Locate the cell with the specified text and output its [X, Y] center coordinate. 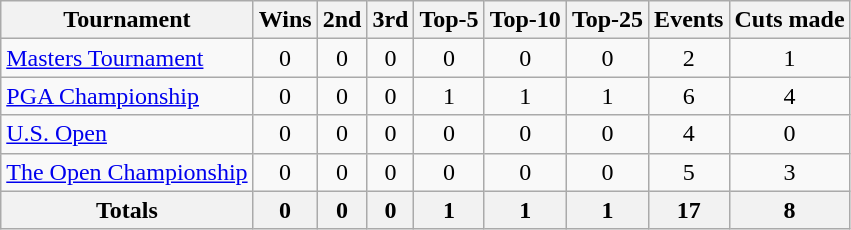
Tournament [127, 20]
Masters Tournament [127, 58]
Top-25 [607, 20]
Cuts made [790, 20]
U.S. Open [127, 134]
2nd [342, 20]
Events [689, 20]
Top-10 [525, 20]
Top-5 [449, 20]
Wins [285, 20]
6 [689, 96]
Totals [127, 210]
3 [790, 172]
PGA Championship [127, 96]
2 [689, 58]
The Open Championship [127, 172]
3rd [390, 20]
17 [689, 210]
8 [790, 210]
5 [689, 172]
